Scan for the cell matching the given text and deliver its (x, y) coordinate at center. 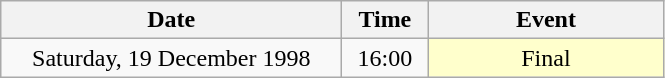
16:00 (385, 58)
Event (546, 20)
Final (546, 58)
Date (172, 20)
Saturday, 19 December 1998 (172, 58)
Time (385, 20)
